Return (x, y) of the center of cell containing provided text 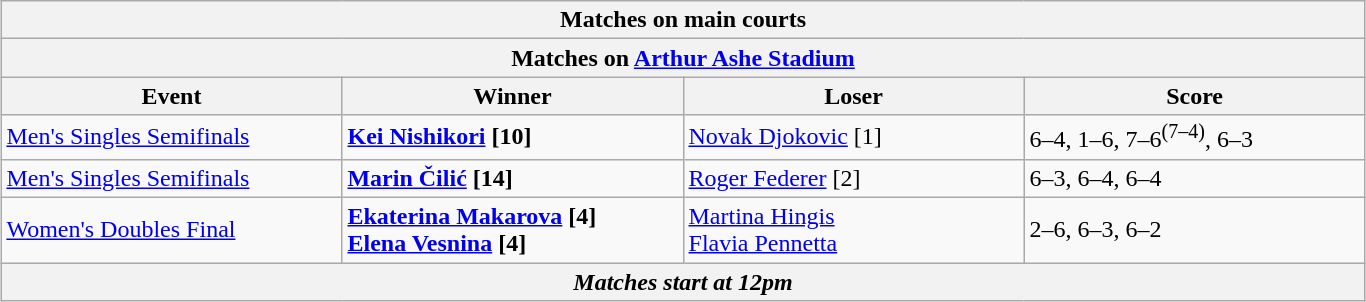
Matches on Arthur Ashe Stadium (683, 58)
6–4, 1–6, 7–6(7–4), 6–3 (1194, 138)
Martina Hingis Flavia Pennetta (854, 230)
Score (1194, 96)
Event (172, 96)
Roger Federer [2] (854, 178)
Ekaterina Makarova [4] Elena Vesnina [4] (512, 230)
Kei Nishikori [10] (512, 138)
Matches on main courts (683, 20)
2–6, 6–3, 6–2 (1194, 230)
Novak Djokovic [1] (854, 138)
Marin Čilić [14] (512, 178)
Women's Doubles Final (172, 230)
Matches start at 12pm (683, 282)
Loser (854, 96)
Winner (512, 96)
6–3, 6–4, 6–4 (1194, 178)
